Detect which cell encompasses the target text, then output its (x, y) center coordinate. 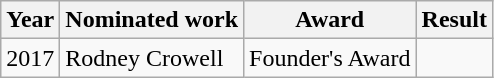
Year (30, 20)
Award (330, 20)
Nominated work (152, 20)
Founder's Award (330, 58)
2017 (30, 58)
Rodney Crowell (152, 58)
Result (454, 20)
